Search for the cell housing the specified text and yield its [X, Y] center coordinate. 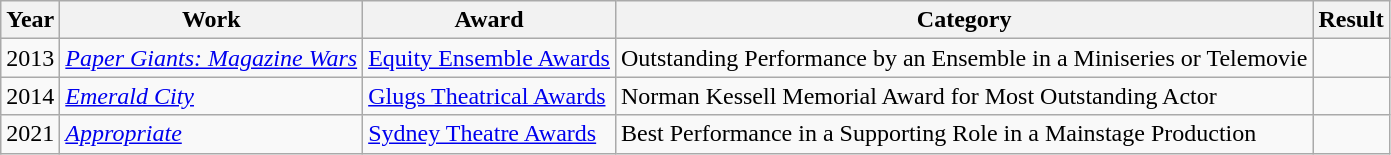
Norman Kessell Memorial Award for Most Outstanding Actor [964, 96]
Glugs Theatrical Awards [490, 96]
Best Performance in a Supporting Role in a Mainstage Production [964, 134]
Appropriate [212, 134]
Year [30, 20]
Category [964, 20]
Emerald City [212, 96]
Equity Ensemble Awards [490, 58]
Paper Giants: Magazine Wars [212, 58]
Work [212, 20]
2021 [30, 134]
Sydney Theatre Awards [490, 134]
2013 [30, 58]
Award [490, 20]
Outstanding Performance by an Ensemble in a Miniseries or Telemovie [964, 58]
2014 [30, 96]
Result [1351, 20]
